Return the (X, Y) coordinate for the center point of the cell that contains the specified text.  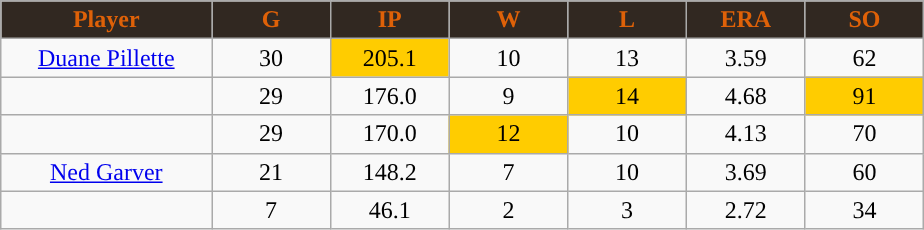
4.68 (746, 96)
13 (628, 58)
Ned Garver (106, 172)
G (272, 20)
21 (272, 172)
30 (272, 58)
Duane Pillette (106, 58)
34 (864, 210)
3.69 (746, 172)
46.1 (390, 210)
9 (508, 96)
L (628, 20)
4.13 (746, 134)
205.1 (390, 58)
2 (508, 210)
IP (390, 20)
62 (864, 58)
Player (106, 20)
3.59 (746, 58)
2.72 (746, 210)
3 (628, 210)
176.0 (390, 96)
SO (864, 20)
60 (864, 172)
70 (864, 134)
91 (864, 96)
170.0 (390, 134)
14 (628, 96)
148.2 (390, 172)
12 (508, 134)
W (508, 20)
ERA (746, 20)
